From the cell containing the given text, extract its center point as (x, y) coordinate. 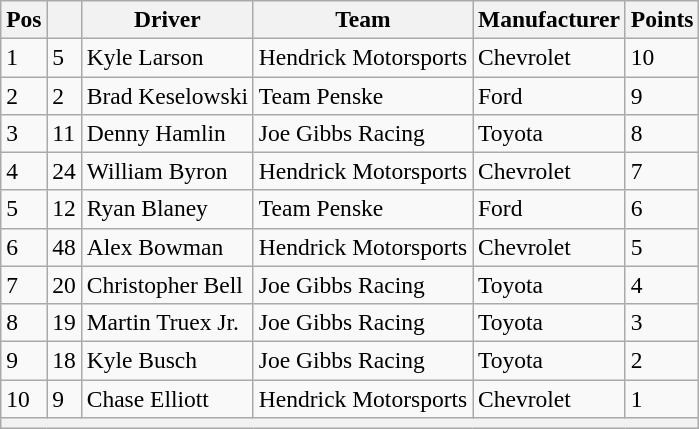
24 (64, 171)
18 (64, 360)
12 (64, 209)
Kyle Busch (167, 360)
William Byron (167, 171)
Ryan Blaney (167, 209)
11 (64, 133)
Points (662, 19)
Brad Keselowski (167, 95)
19 (64, 322)
Martin Truex Jr. (167, 322)
Team (362, 19)
Kyle Larson (167, 57)
Manufacturer (550, 19)
Chase Elliott (167, 398)
Alex Bowman (167, 247)
20 (64, 285)
Denny Hamlin (167, 133)
48 (64, 247)
Driver (167, 19)
Christopher Bell (167, 285)
Pos (24, 19)
